For the text-containing cell, return its midpoint in [x, y] coordinate format. 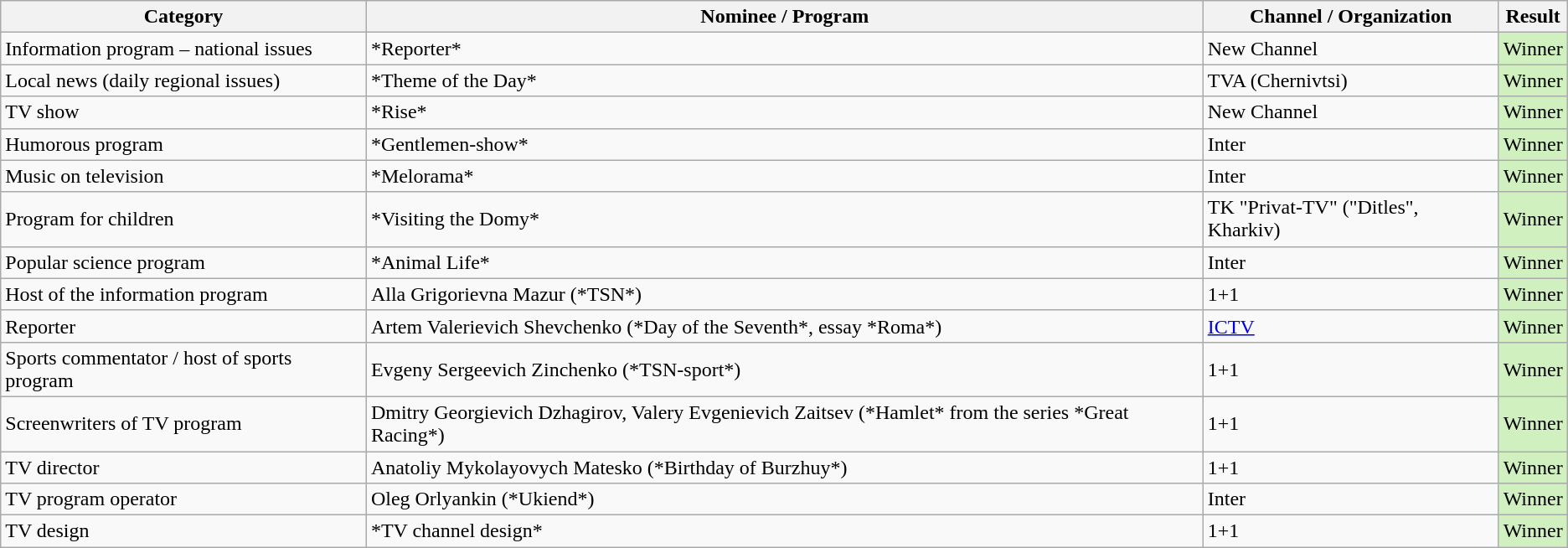
Result [1533, 17]
Nominee / Program [784, 17]
*TV channel design* [784, 531]
Popular science program [184, 262]
TV director [184, 467]
Reporter [184, 326]
*Reporter* [784, 49]
*Theme of the Day* [784, 80]
Program for children [184, 220]
*Gentlemen-show* [784, 144]
Oleg Orlyankin (*Ukiend*) [784, 499]
Information program – national issues [184, 49]
*Rise* [784, 112]
Channel / Organization [1350, 17]
*Visiting the Domy* [784, 220]
Dmitry Georgievich Dzhagirov, Valery Evgenievich Zaitsev (*Hamlet* from the series *Great Racing*) [784, 424]
Evgeny Sergeevich Zinchenko (*TSN-sport*) [784, 369]
Screenwriters of TV program [184, 424]
Local news (daily regional issues) [184, 80]
ICTV [1350, 326]
Humorous program [184, 144]
Host of the information program [184, 294]
Sports commentator / host of sports program [184, 369]
Alla Grigorievna Mazur (*TSN*) [784, 294]
TK "Privat-TV" ("Ditles", Kharkiv) [1350, 220]
*Melorama* [784, 176]
Music on television [184, 176]
*Animal Life* [784, 262]
TV program operator [184, 499]
Artem Valerievich Shevchenko (*Day of the Seventh*, essay *Roma*) [784, 326]
Anatoliy Mykolayovych Matesko (*Birthday of Burzhuy*) [784, 467]
Category [184, 17]
TV show [184, 112]
TVA (Chernivtsi) [1350, 80]
TV design [184, 531]
